Identify which cell holds the provided text, then report its [X, Y] central coordinate. 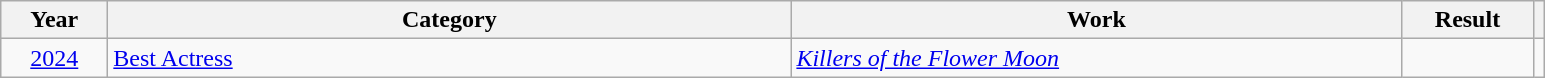
Result [1468, 20]
Killers of the Flower Moon [1096, 58]
2024 [54, 58]
Best Actress [450, 58]
Category [450, 20]
Year [54, 20]
Work [1096, 20]
